Provide the [x, y] coordinate of the cell's center where the given text is located.  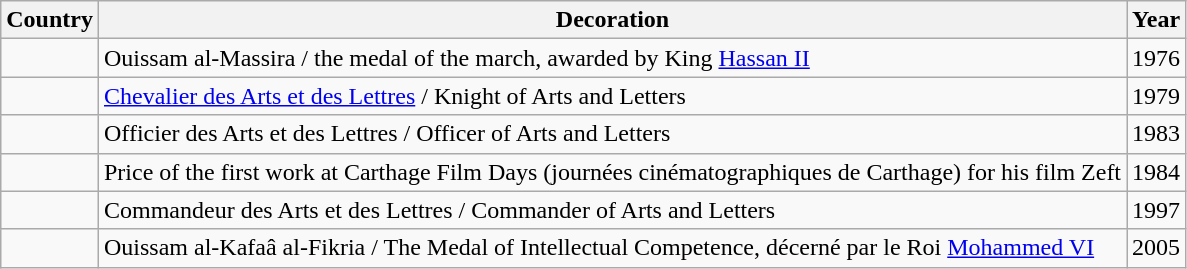
Ouissam al-Kafaâ al-Fikria / The Medal of Intellectual Competence, décerné par le Roi Mohammed VI [612, 248]
Decoration [612, 20]
Chevalier des Arts et des Lettres / Knight of Arts and Letters [612, 96]
1979 [1156, 96]
1983 [1156, 134]
Ouissam al-Massira / the medal of the march, awarded by King Hassan II [612, 58]
Year [1156, 20]
Price of the first work at Carthage Film Days (journées cinématographiques de Carthage) for his film Zeft [612, 172]
Country [50, 20]
1976 [1156, 58]
1984 [1156, 172]
2005 [1156, 248]
Officier des Arts et des Lettres / Officer of Arts and Letters [612, 134]
Commandeur des Arts et des Lettres / Commander of Arts and Letters [612, 210]
1997 [1156, 210]
